Scan for the cell matching the given text and deliver its (x, y) coordinate at center. 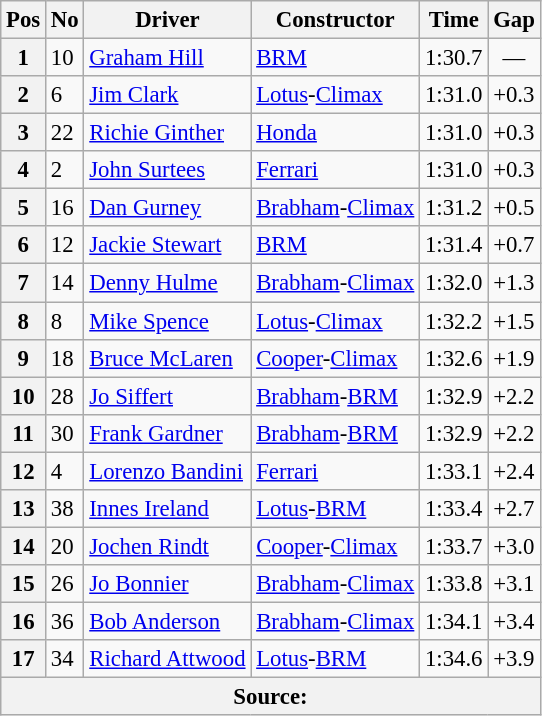
Richard Attwood (168, 659)
Honda (336, 133)
Innes Ireland (168, 509)
15 (24, 584)
9 (24, 358)
Lorenzo Bandini (168, 471)
+1.3 (514, 283)
Frank Gardner (168, 433)
Bob Anderson (168, 621)
Denny Hulme (168, 283)
30 (65, 433)
1:34.1 (454, 621)
Jochen Rindt (168, 546)
+1.9 (514, 358)
Jim Clark (168, 95)
+2.4 (514, 471)
13 (24, 509)
1:32.6 (454, 358)
Mike Spence (168, 321)
— (514, 58)
3 (24, 133)
Jackie Stewart (168, 245)
22 (65, 133)
1:32.2 (454, 321)
34 (65, 659)
Bruce McLaren (168, 358)
1:31.4 (454, 245)
1:34.6 (454, 659)
11 (24, 433)
1:33.7 (454, 546)
+2.7 (514, 509)
Constructor (336, 20)
+3.9 (514, 659)
Driver (168, 20)
26 (65, 584)
5 (24, 208)
1:32.0 (454, 283)
Jo Siffert (168, 396)
17 (24, 659)
Dan Gurney (168, 208)
+3.0 (514, 546)
20 (65, 546)
+3.4 (514, 621)
1:33.1 (454, 471)
1:30.7 (454, 58)
+0.5 (514, 208)
1:33.4 (454, 509)
36 (65, 621)
38 (65, 509)
1 (24, 58)
No (65, 20)
7 (24, 283)
Pos (24, 20)
Jo Bonnier (168, 584)
+1.5 (514, 321)
Graham Hill (168, 58)
1:31.2 (454, 208)
+0.7 (514, 245)
Source: (270, 697)
+3.1 (514, 584)
1:33.8 (454, 584)
18 (65, 358)
28 (65, 396)
John Surtees (168, 170)
Gap (514, 20)
Time (454, 20)
Richie Ginther (168, 133)
